Scan for the cell matching the given text and deliver its [X, Y] coordinate at center. 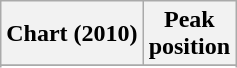
Chart (2010) [72, 34]
Peak position [189, 34]
